Search for the cell housing the specified text and yield its [x, y] center coordinate. 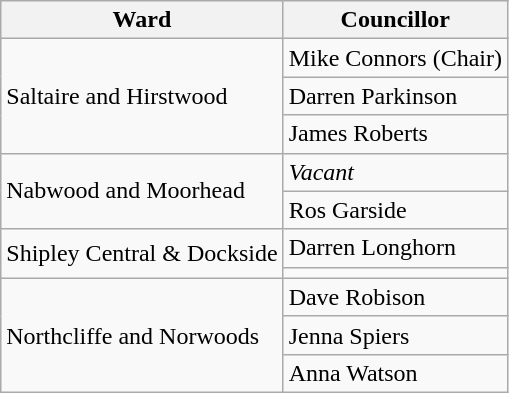
Nabwood and Moorhead [142, 191]
Vacant [395, 172]
James Roberts [395, 134]
Darren Parkinson [395, 96]
Anna Watson [395, 373]
Councillor [395, 20]
Northcliffe and Norwoods [142, 335]
Ward [142, 20]
Saltaire and Hirstwood [142, 96]
Darren Longhorn [395, 248]
Dave Robison [395, 297]
Ros Garside [395, 210]
Mike Connors (Chair) [395, 58]
Jenna Spiers [395, 335]
Shipley Central & Dockside [142, 254]
